Return (X, Y) of the center of cell containing provided text 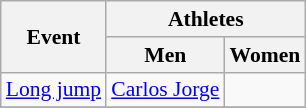
Women (264, 55)
Long jump (54, 90)
Event (54, 36)
Carlos Jorge (165, 90)
Athletes (206, 19)
Men (165, 55)
